Extract the (X, Y) coordinate from the center of the cell holding the provided text.  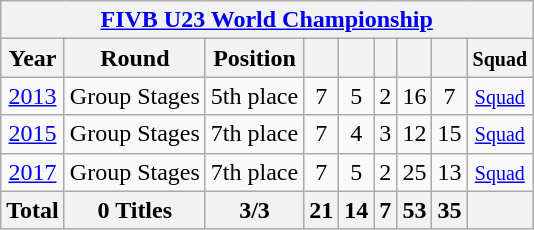
3/3 (254, 210)
2015 (33, 134)
35 (450, 210)
13 (450, 172)
Position (254, 58)
Round (134, 58)
0 Titles (134, 210)
2013 (33, 96)
12 (414, 134)
21 (322, 210)
53 (414, 210)
3 (386, 134)
2017 (33, 172)
5th place (254, 96)
FIVB U23 World Championship (267, 20)
15 (450, 134)
Year (33, 58)
4 (356, 134)
25 (414, 172)
16 (414, 96)
Total (33, 210)
14 (356, 210)
